Scan for the cell matching the given text and deliver its [x, y] coordinate at center. 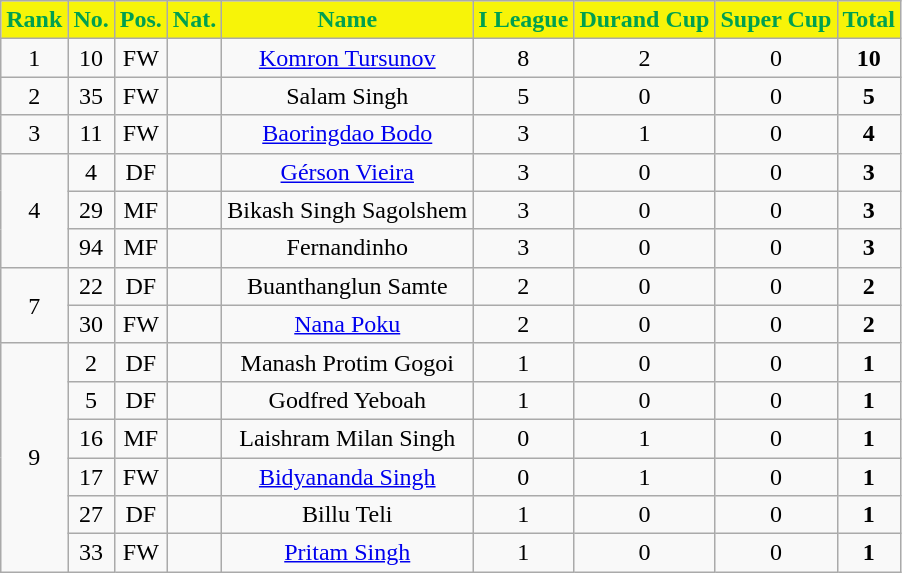
Pos. [140, 20]
8 [524, 58]
29 [91, 210]
Rank [34, 20]
7 [34, 305]
I League [524, 20]
Laishram Milan Singh [348, 438]
Buanthanglun Samte [348, 286]
16 [91, 438]
Manash Protim Gogoi [348, 362]
No. [91, 20]
Bikash Singh Sagolshem [348, 210]
9 [34, 457]
Gérson Vieira [348, 172]
Durand Cup [644, 20]
Super Cup [776, 20]
94 [91, 248]
Bidyananda Singh [348, 477]
Nana Poku [348, 324]
Total [869, 20]
Nat. [194, 20]
Baoringdao Bodo [348, 134]
22 [91, 286]
Komron Tursunov [348, 58]
33 [91, 553]
Pritam Singh [348, 553]
35 [91, 96]
Godfred Yeboah [348, 400]
Billu Teli [348, 515]
Fernandinho [348, 248]
30 [91, 324]
17 [91, 477]
11 [91, 134]
Name [348, 20]
Salam Singh [348, 96]
27 [91, 515]
